Search for the cell housing the specified text and yield its (x, y) center coordinate. 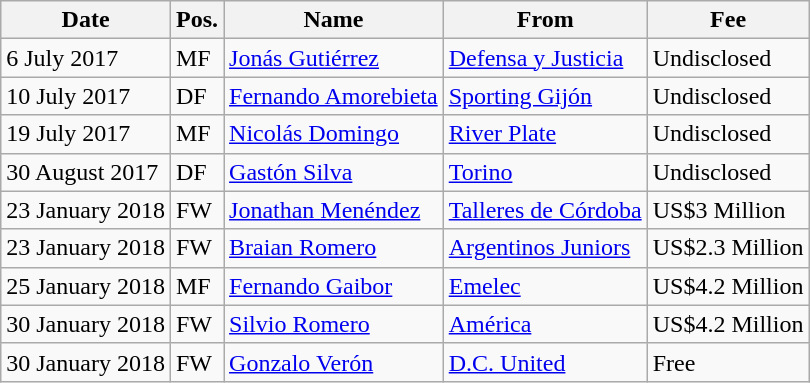
Emelec (545, 286)
US$2.3 Million (728, 248)
Jonás Gutiérrez (334, 58)
Talleres de Córdoba (545, 210)
D.C. United (545, 362)
Gastón Silva (334, 172)
Fernando Gaibor (334, 286)
River Plate (545, 134)
From (545, 20)
30 August 2017 (86, 172)
Argentinos Juniors (545, 248)
Name (334, 20)
Pos. (196, 20)
Defensa y Justicia (545, 58)
10 July 2017 (86, 96)
Silvio Romero (334, 324)
6 July 2017 (86, 58)
Fernando Amorebieta (334, 96)
Fee (728, 20)
Sporting Gijón (545, 96)
Nicolás Domingo (334, 134)
Jonathan Menéndez (334, 210)
Braian Romero (334, 248)
19 July 2017 (86, 134)
25 January 2018 (86, 286)
América (545, 324)
Torino (545, 172)
Free (728, 362)
Date (86, 20)
US$3 Million (728, 210)
Gonzalo Verón (334, 362)
